Provide the [X, Y] coordinate of the cell's center where the given text is located.  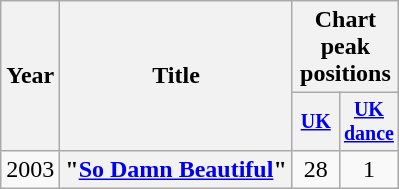
UK [316, 122]
Chart peak positions [345, 47]
UK dance [368, 122]
28 [316, 169]
Year [30, 76]
"So Damn Beautiful" [176, 169]
Title [176, 76]
1 [368, 169]
2003 [30, 169]
